Capture the cell that displays the provided text and extract its [x, y] central coordinate. 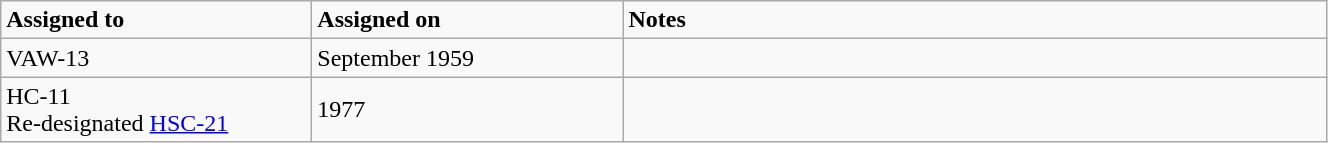
September 1959 [468, 58]
HC-11Re-designated HSC-21 [156, 110]
1977 [468, 110]
Assigned on [468, 20]
VAW-13 [156, 58]
Assigned to [156, 20]
Notes [975, 20]
